Extract the [X, Y] coordinate from the center of the cell holding the provided text.  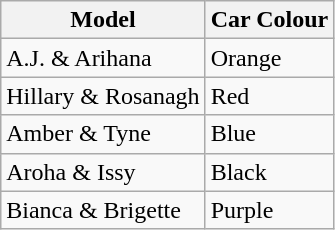
Aroha & Issy [103, 172]
Blue [270, 134]
Car Colour [270, 20]
Red [270, 96]
Bianca & Brigette [103, 210]
A.J. & Arihana [103, 58]
Model [103, 20]
Amber & Tyne [103, 134]
Hillary & Rosanagh [103, 96]
Black [270, 172]
Orange [270, 58]
Purple [270, 210]
